Scan for the cell matching the given text and deliver its [X, Y] coordinate at center. 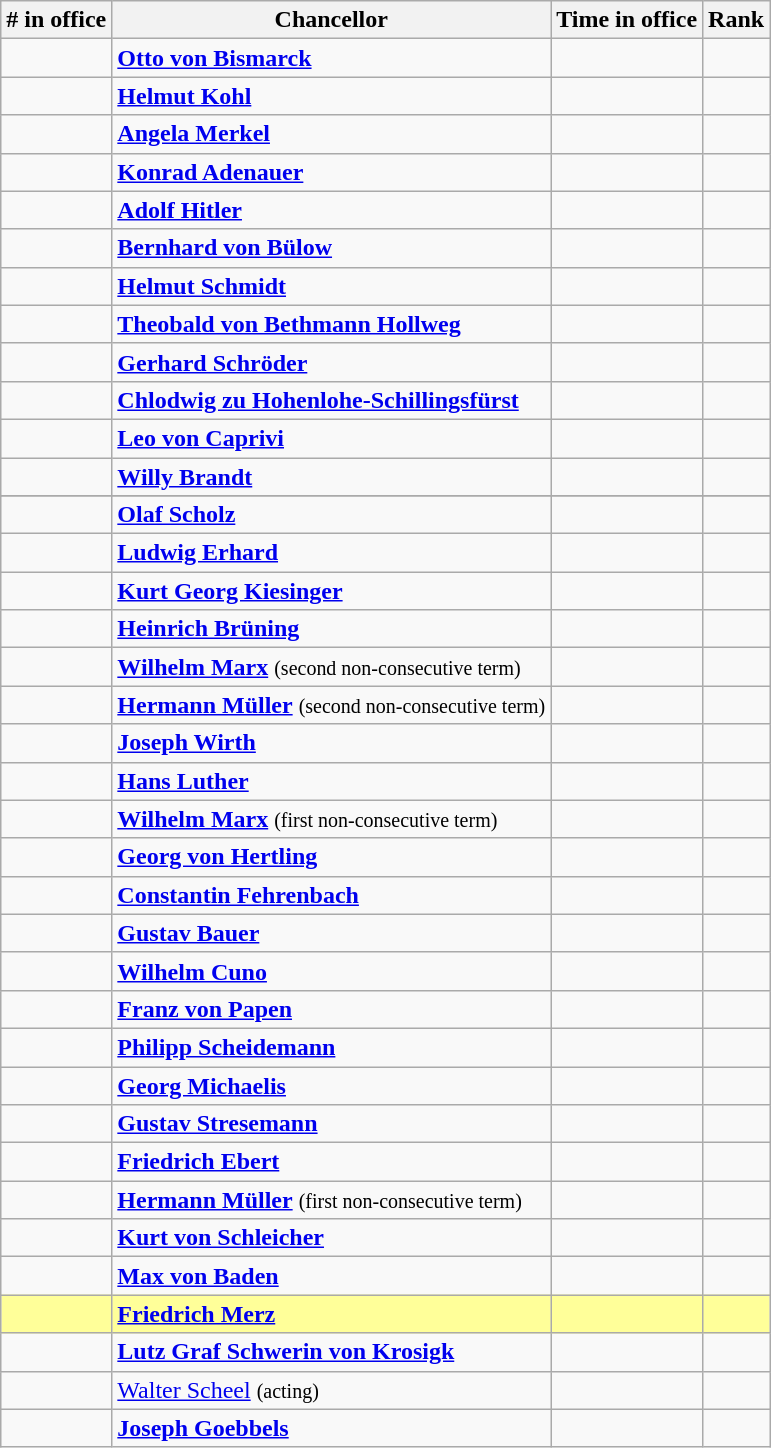
Wilhelm Cuno [332, 971]
Time in office [627, 20]
Theobald von Bethmann Hollweg [332, 324]
Chancellor [332, 20]
Heinrich Brüning [332, 629]
Friedrich Merz [332, 1314]
Rank [736, 20]
Friedrich Ebert [332, 1162]
Bernhard von Bülow [332, 248]
Chlodwig zu Hohenlohe-Schillingsfürst [332, 400]
Max von Baden [332, 1276]
Hermann Müller (first non-consecutive term) [332, 1200]
Konrad Adenauer [332, 172]
Adolf Hitler [332, 210]
Kurt von Schleicher [332, 1238]
Kurt Georg Kiesinger [332, 591]
Hans Luther [332, 781]
Helmut Schmidt [332, 286]
Philipp Scheidemann [332, 1047]
Georg von Hertling [332, 857]
Lutz Graf Schwerin von Krosigk [332, 1352]
Wilhelm Marx (second non-consecutive term) [332, 667]
Joseph Wirth [332, 743]
Hermann Müller (second non-consecutive term) [332, 705]
Gustav Bauer [332, 933]
Gerhard Schröder [332, 362]
Georg Michaelis [332, 1085]
Willy Brandt [332, 477]
Joseph Goebbels [332, 1428]
Olaf Scholz [332, 515]
Walter Scheel (acting) [332, 1390]
Constantin Fehrenbach [332, 895]
Leo von Caprivi [332, 438]
Angela Merkel [332, 134]
Franz von Papen [332, 1009]
Otto von Bismarck [332, 58]
Wilhelm Marx (first non-consecutive term) [332, 819]
Ludwig Erhard [332, 553]
Helmut Kohl [332, 96]
Gustav Stresemann [332, 1124]
# in office [56, 20]
